Detect which cell encompasses the target text, then output its (x, y) center coordinate. 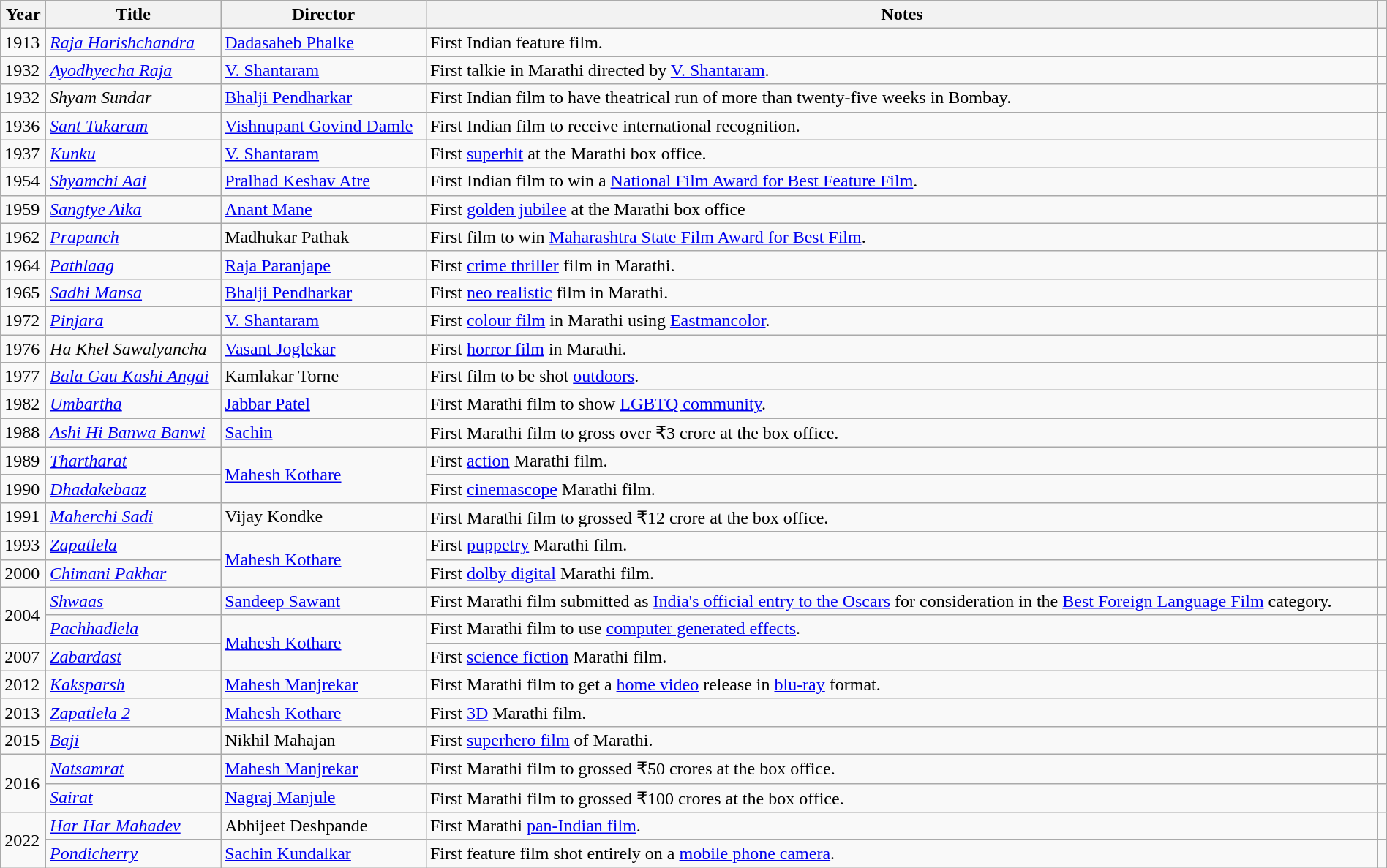
Kaksparsh (133, 684)
1964 (23, 265)
First Marathi film to use computer generated effects. (901, 629)
First colour film in Marathi using Eastmancolor. (901, 320)
1937 (23, 154)
First feature film shot entirely on a mobile phone camera. (901, 854)
1962 (23, 237)
First Indian film to have theatrical run of more than twenty-five weeks in Bombay. (901, 98)
First crime thriller film in Marathi. (901, 265)
2022 (23, 840)
Shwaas (133, 601)
First Marathi film submitted as India's official entry to the Oscars for consideration in the Best Foreign Language Film category. (901, 601)
First 3D Marathi film. (901, 712)
Pathlaag (133, 265)
First dolby digital Marathi film. (901, 573)
1977 (23, 377)
2012 (23, 684)
First action Marathi film. (901, 461)
First Marathi film to grossed ₹100 crores at the box office. (901, 798)
Director (323, 15)
2013 (23, 712)
Har Har Mahadev (133, 826)
Sachin (323, 433)
Zapatlela (133, 546)
Abhijeet Deshpande (323, 826)
1991 (23, 517)
Ashi Hi Banwa Banwi (133, 433)
Jabbar Patel (323, 404)
1972 (23, 320)
First Marathi film to grossed ₹50 crores at the box office. (901, 769)
Baji (133, 740)
1982 (23, 404)
Thartharat (133, 461)
Raja Paranjape (323, 265)
First puppetry Marathi film. (901, 546)
Raja Harishchandra (133, 42)
First film to be shot outdoors. (901, 377)
Zapatlela 2 (133, 712)
Vishnupant Govind Damle (323, 126)
First neo realistic film in Marathi. (901, 293)
First Marathi film to get a home video release in blu-ray format. (901, 684)
Title (133, 15)
2007 (23, 657)
First horror film in Marathi. (901, 349)
Year (23, 15)
Zabardast (133, 657)
First science fiction Marathi film. (901, 657)
Sant Tukaram (133, 126)
1993 (23, 546)
1988 (23, 433)
First film to win Maharashtra State Film Award for Best Film. (901, 237)
Anant Mane (323, 209)
First golden jubilee at the Marathi box office (901, 209)
Pachhadlela (133, 629)
First Marathi pan-Indian film. (901, 826)
First Indian feature film. (901, 42)
Dadasaheb Phalke (323, 42)
1936 (23, 126)
Nikhil Mahajan (323, 740)
Ha Khel Sawalyancha (133, 349)
Sairat (133, 798)
Pinjara (133, 320)
First cinemascope Marathi film. (901, 488)
1989 (23, 461)
Nagraj Manjule (323, 798)
Madhukar Pathak (323, 237)
Shyam Sundar (133, 98)
First Marathi film to grossed ₹12 crore at the box office. (901, 517)
Prapanch (133, 237)
Sandeep Sawant (323, 601)
1990 (23, 488)
Kunku (133, 154)
2015 (23, 740)
Kamlakar Torne (323, 377)
2016 (23, 782)
Shyamchi Aai (133, 181)
Maherchi Sadi (133, 517)
Ayodhyecha Raja (133, 70)
Vijay Kondke (323, 517)
2004 (23, 615)
Pondicherry (133, 854)
First Indian film to receive international recognition. (901, 126)
2000 (23, 573)
First Marathi film to gross over ₹3 crore at the box office. (901, 433)
1965 (23, 293)
Notes (901, 15)
Pralhad Keshav Atre (323, 181)
Sangtye Aika (133, 209)
First superhit at the Marathi box office. (901, 154)
Umbartha (133, 404)
1913 (23, 42)
1954 (23, 181)
1976 (23, 349)
Dhadakebaaz (133, 488)
Vasant Joglekar (323, 349)
1959 (23, 209)
First superhero film of Marathi. (901, 740)
Bala Gau Kashi Angai (133, 377)
First talkie in Marathi directed by V. Shantaram. (901, 70)
Sachin Kundalkar (323, 854)
Sadhi Mansa (133, 293)
Natsamrat (133, 769)
First Indian film to win a National Film Award for Best Feature Film. (901, 181)
Chimani Pakhar (133, 573)
First Marathi film to show LGBTQ community. (901, 404)
